From the cell containing the given text, extract its center point as (X, Y) coordinate. 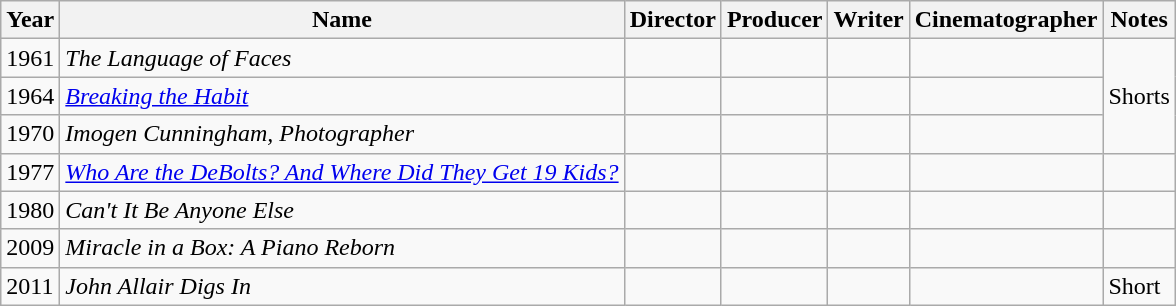
The Language of Faces (342, 58)
1964 (30, 96)
1961 (30, 58)
Writer (868, 20)
Breaking the Habit (342, 96)
John Allair Digs In (342, 286)
Director (672, 20)
Year (30, 20)
2009 (30, 248)
Name (342, 20)
Short (1139, 286)
Cinematographer (1006, 20)
Who Are the DeBolts? And Where Did They Get 19 Kids? (342, 172)
Miracle in a Box: A Piano Reborn (342, 248)
Shorts (1139, 96)
Producer (774, 20)
1977 (30, 172)
2011 (30, 286)
Can't It Be Anyone Else (342, 210)
Imogen Cunningham, Photographer (342, 134)
1970 (30, 134)
1980 (30, 210)
Notes (1139, 20)
